Return [X, Y] of the center of cell containing provided text 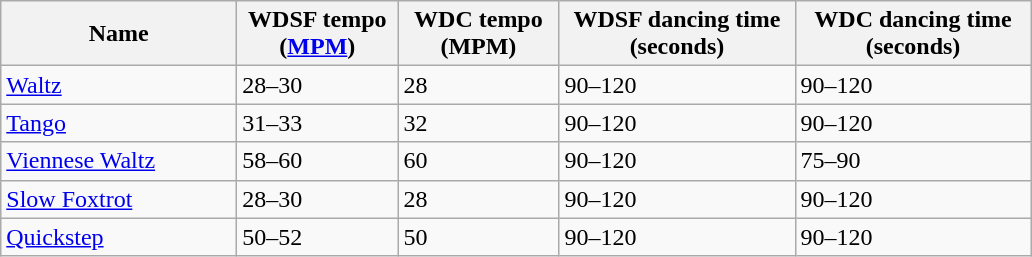
Waltz [119, 85]
58–60 [318, 161]
50–52 [318, 237]
50 [478, 237]
Quickstep [119, 237]
Viennese Waltz [119, 161]
Tango [119, 123]
75–90 [913, 161]
31–33 [318, 123]
Slow Foxtrot [119, 199]
60 [478, 161]
WDSF tempo (MPM) [318, 34]
WDC dancing time (seconds) [913, 34]
Name [119, 34]
WDC tempo (MPM) [478, 34]
32 [478, 123]
WDSF dancing time (seconds) [677, 34]
